Capture the cell that displays the provided text and extract its (x, y) central coordinate. 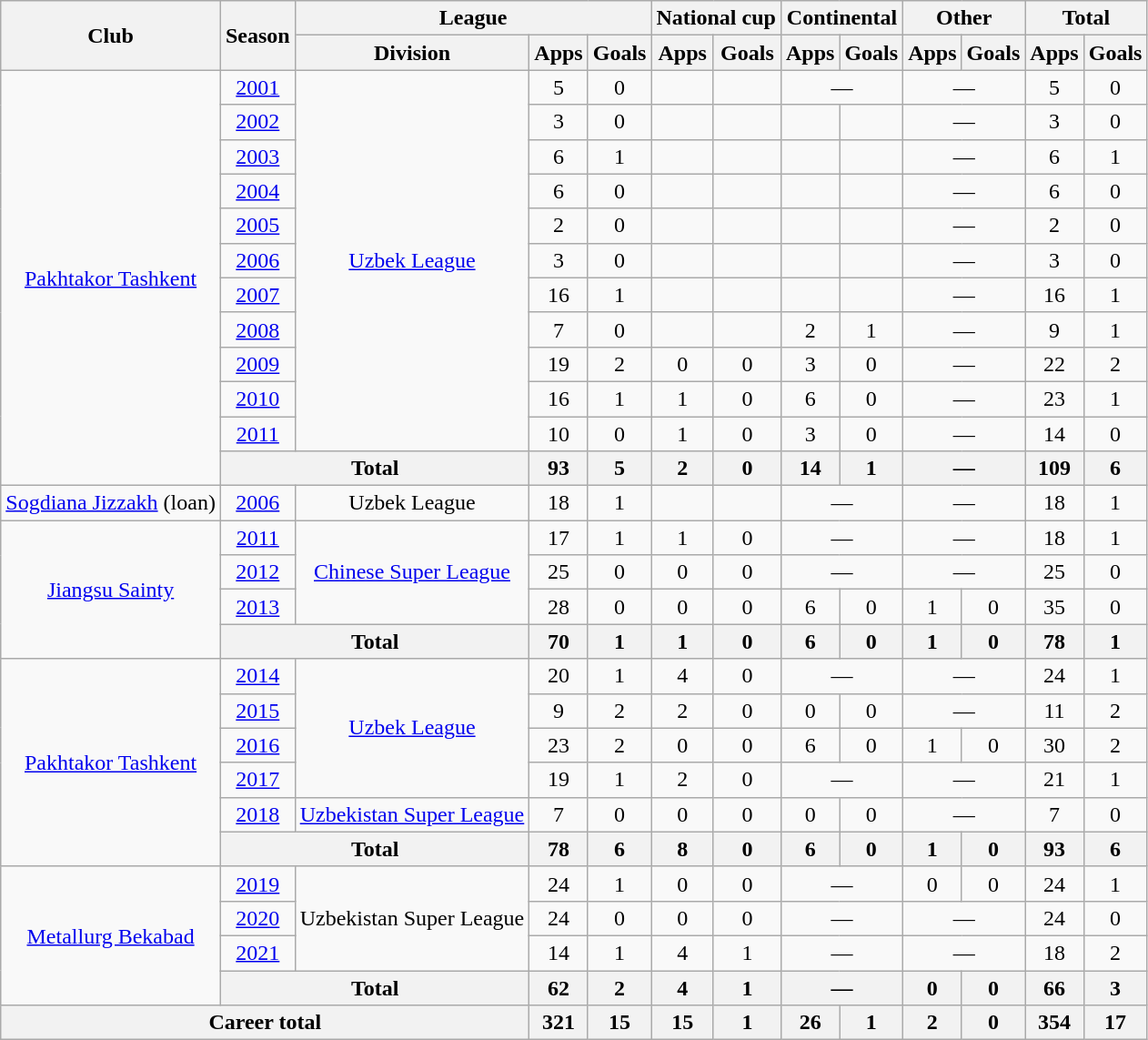
Chinese Super League (412, 572)
35 (1054, 607)
21 (1054, 780)
Season (257, 35)
20 (559, 676)
Sogdiana Jizzakh (loan) (111, 503)
2019 (257, 883)
30 (1054, 745)
League (473, 18)
28 (559, 607)
2020 (257, 918)
Metallurg Bekabad (111, 935)
2017 (257, 780)
2016 (257, 745)
Jiangsu Sainty (111, 590)
70 (559, 641)
2003 (257, 157)
2005 (257, 226)
2015 (257, 711)
Other (964, 18)
Career total (266, 1023)
2012 (257, 572)
2013 (257, 607)
Continental (841, 18)
2007 (257, 295)
2014 (257, 676)
22 (1054, 364)
109 (1054, 469)
66 (1054, 987)
2008 (257, 329)
2010 (257, 399)
2002 (257, 122)
2009 (257, 364)
10 (559, 434)
2001 (257, 87)
26 (810, 1023)
321 (559, 1023)
2021 (257, 953)
354 (1054, 1023)
National cup (716, 18)
2018 (257, 814)
11 (1054, 711)
Division (412, 53)
8 (682, 849)
62 (559, 987)
Club (111, 35)
2004 (257, 191)
